Identify which cell holds the provided text, then report its [x, y] central coordinate. 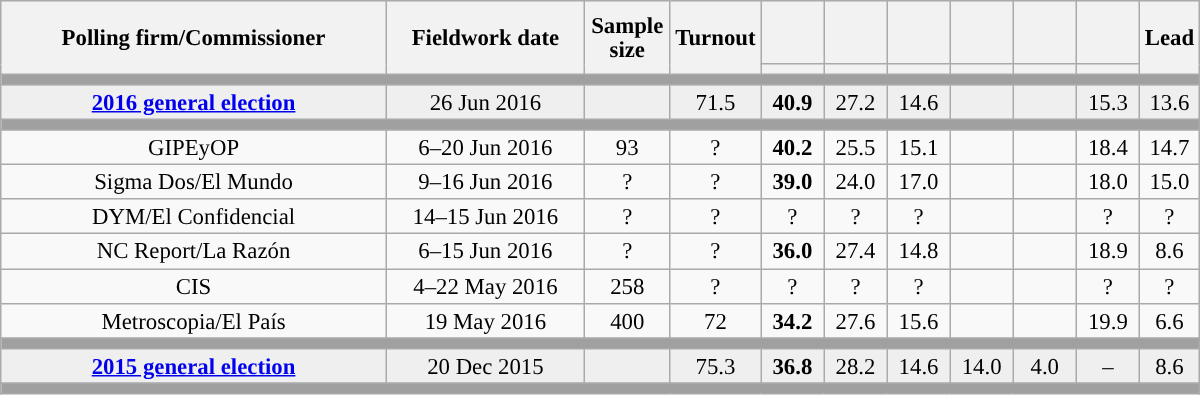
18.4 [1108, 148]
18.9 [1108, 252]
28.2 [856, 366]
20 Dec 2015 [485, 366]
Sample size [627, 38]
34.2 [792, 320]
Fieldwork date [485, 38]
24.0 [856, 182]
4.0 [1044, 366]
15.6 [918, 320]
Turnout [716, 38]
36.0 [792, 252]
72 [716, 320]
93 [627, 148]
14.0 [982, 366]
14.7 [1169, 148]
2015 general election [194, 366]
14.8 [918, 252]
26 Jun 2016 [485, 102]
75.3 [716, 366]
CIS [194, 286]
27.6 [856, 320]
15.0 [1169, 182]
6–15 Jun 2016 [485, 252]
6–20 Jun 2016 [485, 148]
17.0 [918, 182]
19 May 2016 [485, 320]
GIPEyOP [194, 148]
400 [627, 320]
25.5 [856, 148]
40.9 [792, 102]
– [1108, 366]
DYM/El Confidencial [194, 218]
39.0 [792, 182]
14–15 Jun 2016 [485, 218]
18.0 [1108, 182]
9–16 Jun 2016 [485, 182]
71.5 [716, 102]
27.2 [856, 102]
36.8 [792, 366]
19.9 [1108, 320]
4–22 May 2016 [485, 286]
13.6 [1169, 102]
40.2 [792, 148]
Lead [1169, 38]
NC Report/La Razón [194, 252]
2016 general election [194, 102]
15.3 [1108, 102]
258 [627, 286]
15.1 [918, 148]
Metroscopia/El País [194, 320]
6.6 [1169, 320]
Polling firm/Commissioner [194, 38]
Sigma Dos/El Mundo [194, 182]
27.4 [856, 252]
